Locate the cell with the specified text and output its (X, Y) center coordinate. 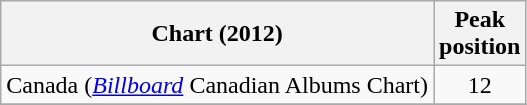
12 (480, 85)
Peakposition (480, 34)
Chart (2012) (218, 34)
Canada (Billboard Canadian Albums Chart) (218, 85)
